From the cell containing the given text, extract its center point as (X, Y) coordinate. 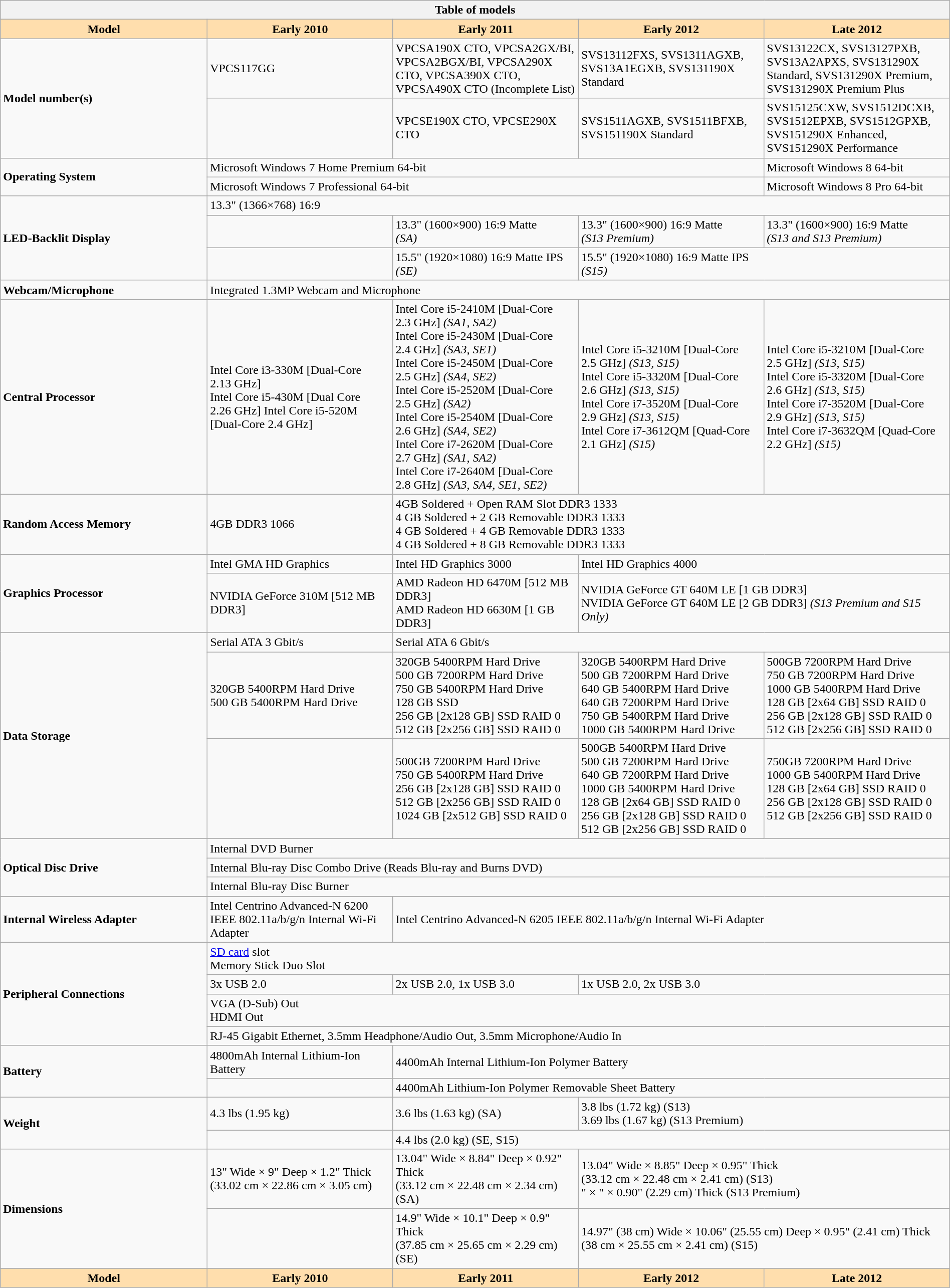
Internal Wireless Adapter (104, 919)
Model number(s) (104, 98)
4800mAh Internal Lithium-Ion Battery (300, 1061)
13" Wide × 9" Deep × 1.2" Thick(33.02 cm × 22.86 cm × 3.05 cm) (300, 1179)
VPCSA190X CTO, VPCSA2GX/BI, VPCSA2BGX/BI, VPCSA290X CTO, VPCSA390X CTO, VPCSA490X CTO (Incomplete List) (486, 68)
2x USB 2.0, 1x USB 3.0 (486, 984)
13.3" (1600×900) 16:9 Matte(S13 and S13 Premium) (857, 232)
14.9" Wide × 10.1" Deep × 0.9" Thick(37.85 cm × 25.65 cm × 2.29 cm) (SE) (486, 1239)
15.5" (1920×1080) 16:9 Matte IPS(S15) (764, 264)
VGA (D-Sub) OutHDMI Out (579, 1010)
13.3" (1600×900) 16:9 Matte(SA) (486, 232)
VPCSE190X CTO, VPCSE290X CTO (486, 128)
Serial ATA 3 Gbit/s (300, 642)
Random Access Memory (104, 524)
Weight (104, 1123)
320GB 5400RPM Hard Drive500 GB 5400RPM Hard Drive (300, 696)
SVS15125CXW, SVS1512DCXB, SVS1512EPXB, SVS1512GPXB, SVS151290X Enhanced, SVS151290X Performance (857, 128)
4.3 lbs (1.95 kg) (300, 1114)
Graphics Processor (104, 593)
Intel Centrino Advanced-N 6200 IEEE 802.11a/b/g/n Internal Wi-Fi Adapter (300, 919)
Internal DVD Burner (579, 848)
3x USB 2.0 (300, 984)
13.04" Wide × 8.85" Deep × 0.95" Thick(33.12 cm × 22.48 cm × 2.41 cm) (S13)" × " × 0.90" (2.29 cm) Thick (S13 Premium) (764, 1179)
Internal Blu-ray Disc Burner (579, 887)
AMD Radeon HD 6470M [512 MB DDR3]AMD Radeon HD 6630M [1 GB DDR3] (486, 603)
Integrated 1.3MP Webcam and Microphone (579, 290)
Intel HD Graphics 3000 (486, 564)
1x USB 2.0, 2x USB 3.0 (764, 984)
Intel GMA HD Graphics (300, 564)
4400mAh Internal Lithium-Ion Polymer Battery (671, 1061)
Internal Blu-ray Disc Combo Drive (Reads Blu-ray and Burns DVD) (579, 868)
Intel Centrino Advanced-N 6205 IEEE 802.11a/b/g/n Internal Wi-Fi Adapter (671, 919)
Table of models (475, 10)
13.3" (1600×900) 16:9 Matte(S13 Premium) (671, 232)
Webcam/Microphone (104, 290)
15.5" (1920×1080) 16:9 Matte IPS(SE) (486, 264)
3.6 lbs (1.63 kg) (SA) (486, 1114)
RJ-45 Gigabit Ethernet, 3.5mm Headphone/Audio Out, 3.5mm Microphone/Audio In (579, 1036)
SVS13112FXS, SVS1311AGXB, SVS13A1EGXB, SVS131190X Standard (671, 68)
320GB 5400RPM Hard Drive500 GB 7200RPM Hard Drive750 GB 5400RPM Hard Drive128 GB SSD256 GB [2x128 GB] SSD RAID 0512 GB [2x256 GB] SSD RAID 0 (486, 696)
Serial ATA 6 Gbit/s (671, 642)
Operating System (104, 177)
4GB DDR3 1066 (300, 524)
Dimensions (104, 1209)
Data Storage (104, 736)
Microsoft Windows 7 Home Premium 64-bit (486, 167)
LED-Backlit Display (104, 238)
Microsoft Windows 8 Pro 64-bit (857, 186)
Microsoft Windows 7 Professional 64-bit (486, 186)
NVIDIA GeForce GT 640M LE [1 GB DDR3] NVIDIA GeForce GT 640M LE [2 GB DDR3] (S13 Premium and S15 Only) (764, 603)
13.04" Wide × 8.84" Deep × 0.92" Thick(33.12 cm × 22.48 cm × 2.34 cm) (SA) (486, 1179)
13.3" (1366×768) 16:9 (579, 205)
SVS1511AGXB, SVS1511BFXB, SVS151190X Standard (671, 128)
Intel HD Graphics 4000 (764, 564)
Battery (104, 1071)
SVS13122CX, SVS13127PXB, SVS13A2APXS, SVS131290X Standard, SVS131290X Premium, SVS131290X Premium Plus (857, 68)
Peripheral Connections (104, 994)
Microsoft Windows 8 64-bit (857, 167)
3.8 lbs (1.72 kg) (S13)3.69 lbs (1.67 kg) (S13 Premium) (764, 1114)
14.97" (38 cm) Wide × 10.06" (25.55 cm) Deep × 0.95" (2.41 cm) Thick(38 cm × 25.55 cm × 2.41 cm) (S15) (764, 1239)
VPCS117GG (300, 68)
500GB 7200RPM Hard Drive750 GB 5400RPM Hard Drive256 GB [2x128 GB] SSD RAID 0512 GB [2x256 GB] SSD RAID 01024 GB [2x512 GB] SSD RAID 0 (486, 789)
Intel Core i3-330M [Dual-Core 2.13 GHz]Intel Core i5-430M [Dual Core 2.26 GHz] Intel Core i5-520M [Dual-Core 2.4 GHz] (300, 397)
750GB 7200RPM Hard Drive1000 GB 5400RPM Hard Drive128 GB [2x64 GB] SSD RAID 0256 GB [2x128 GB] SSD RAID 0512 GB [2x256 GB] SSD RAID 0 (857, 789)
Central Processor (104, 397)
SD card slotMemory Stick Duo Slot (579, 958)
4.4 lbs (2.0 kg) (SE, S15) (671, 1139)
Optical Disc Drive (104, 868)
4400mAh Lithium-Ion Polymer Removable Sheet Battery (671, 1088)
NVIDIA GeForce 310M [512 MB DDR3] (300, 603)
